Return the (x, y) coordinate for the center point of the cell that contains the specified text.  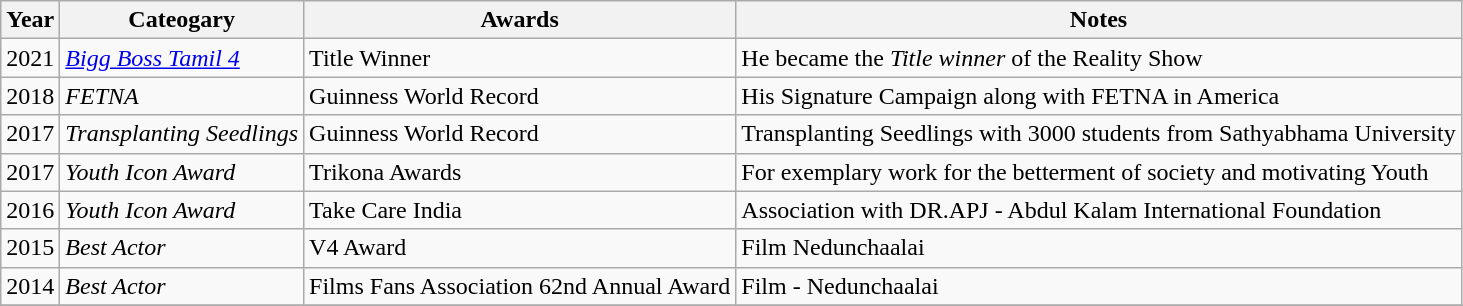
Transplanting Seedlings (182, 134)
2016 (30, 210)
Film - Nedunchaalai (1098, 286)
Transplanting Seedlings with 3000 students from Sathyabhama University (1098, 134)
He became the Title winner of the Reality Show (1098, 58)
Bigg Boss Tamil 4 (182, 58)
V4 Award (520, 248)
His Signature Campaign along with FETNA in America (1098, 96)
Awards (520, 20)
Trikona Awards (520, 172)
2014 (30, 286)
Title Winner (520, 58)
FETNA (182, 96)
For exemplary work for the betterment of society and motivating Youth (1098, 172)
2018 (30, 96)
Notes (1098, 20)
2021 (30, 58)
Films Fans Association 62nd Annual Award (520, 286)
2015 (30, 248)
Take Care India (520, 210)
Association with DR.APJ - Abdul Kalam International Foundation (1098, 210)
Cateogary (182, 20)
Film Nedunchaalai (1098, 248)
Year (30, 20)
